Detect which cell encompasses the target text, then output its (X, Y) center coordinate. 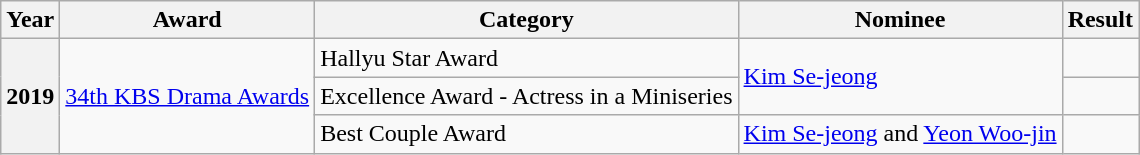
2019 (30, 96)
Result (1100, 20)
Category (526, 20)
Year (30, 20)
Kim Se-jeong (900, 77)
34th KBS Drama Awards (188, 96)
Kim Se-jeong and Yeon Woo-jin (900, 134)
Nominee (900, 20)
Best Couple Award (526, 134)
Excellence Award - Actress in a Miniseries (526, 96)
Hallyu Star Award (526, 58)
Award (188, 20)
